Detect which cell encompasses the target text, then output its (x, y) center coordinate. 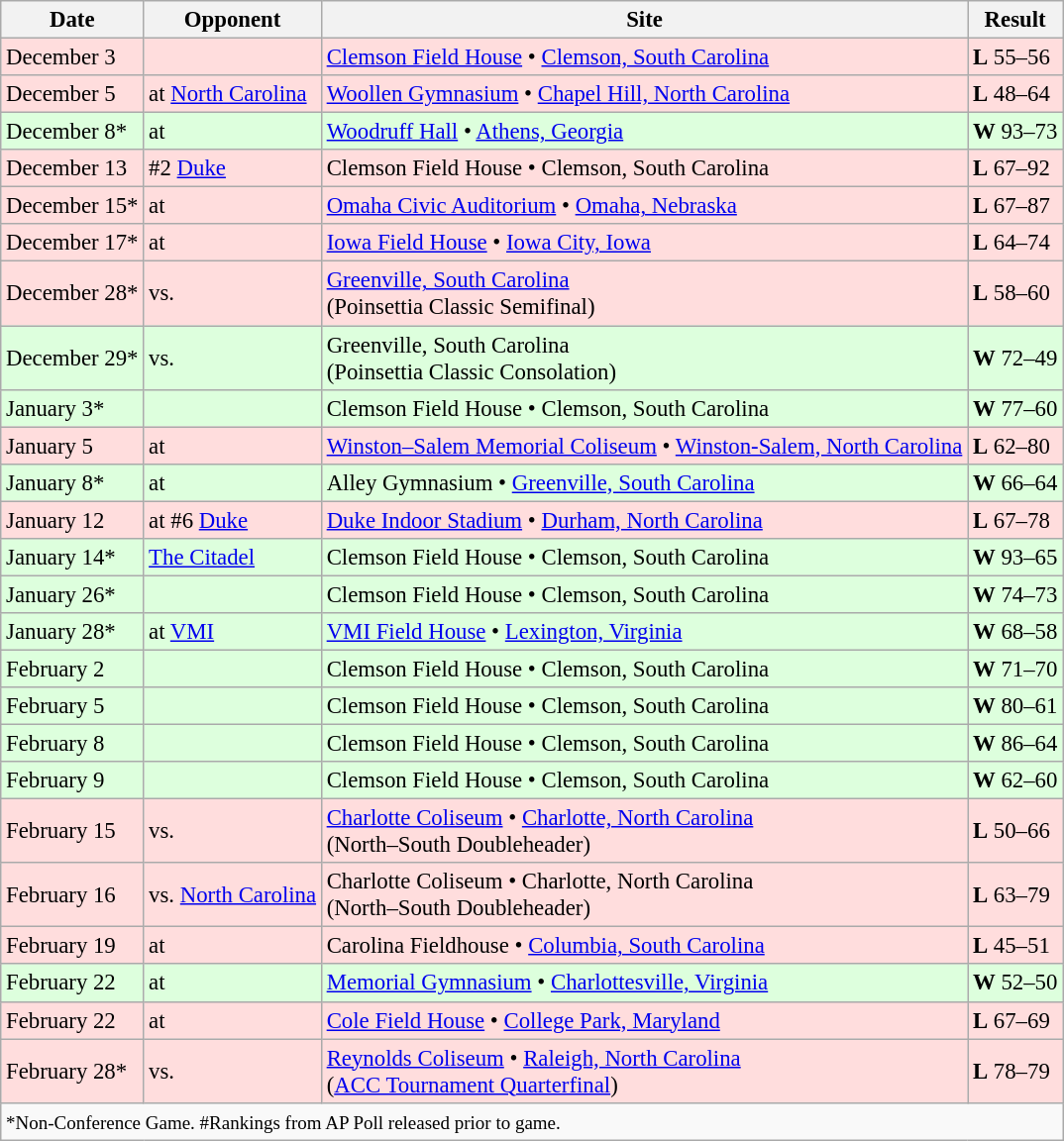
W 86–64 (1015, 744)
December 13 (72, 168)
W 52–50 (1015, 984)
*Non-Conference Game. #Rankings from AP Poll released prior to game. (532, 1121)
L 50–66 (1015, 832)
February 28* (72, 1072)
Alley Gymnasium • Greenville, South Carolina (644, 482)
at #6 Duke (233, 520)
W 72–49 (1015, 359)
February 8 (72, 744)
L 45–51 (1015, 946)
vs. North Carolina (233, 895)
February 5 (72, 706)
W 80–61 (1015, 706)
January 14* (72, 558)
Cole Field House • College Park, Maryland (644, 1020)
Result (1015, 20)
Greenville, South Carolina(Poinsettia Classic Consolation) (644, 359)
L 67–78 (1015, 520)
Site (644, 20)
February 16 (72, 895)
at North Carolina (233, 94)
Woollen Gymnasium • Chapel Hill, North Carolina (644, 94)
December 17* (72, 243)
December 8* (72, 132)
January 12 (72, 520)
L 67–87 (1015, 206)
February 2 (72, 669)
L 78–79 (1015, 1072)
December 29* (72, 359)
February 19 (72, 946)
Duke Indoor Stadium • Durham, North Carolina (644, 520)
L 67–69 (1015, 1020)
Date (72, 20)
December 15* (72, 206)
February 15 (72, 832)
January 26* (72, 594)
January 5 (72, 446)
L 58–60 (1015, 293)
January 8* (72, 482)
#2 Duke (233, 168)
L 63–79 (1015, 895)
at VMI (233, 632)
Greenville, South Carolina(Poinsettia Classic Semifinal) (644, 293)
Opponent (233, 20)
L 64–74 (1015, 243)
L 62–80 (1015, 446)
W 93–73 (1015, 132)
W 93–65 (1015, 558)
The Citadel (233, 558)
W 66–64 (1015, 482)
VMI Field House • Lexington, Virginia (644, 632)
December 5 (72, 94)
W 74–73 (1015, 594)
December 28* (72, 293)
Reynolds Coliseum • Raleigh, North Carolina(ACC Tournament Quarterfinal) (644, 1072)
W 77–60 (1015, 408)
Winston–Salem Memorial Coliseum • Winston-Salem, North Carolina (644, 446)
January 3* (72, 408)
Carolina Fieldhouse • Columbia, South Carolina (644, 946)
L 48–64 (1015, 94)
Woodruff Hall • Athens, Georgia (644, 132)
February 9 (72, 780)
W 62–60 (1015, 780)
Memorial Gymnasium • Charlottesville, Virginia (644, 984)
W 71–70 (1015, 669)
L 67–92 (1015, 168)
L 55–56 (1015, 57)
December 3 (72, 57)
Omaha Civic Auditorium • Omaha, Nebraska (644, 206)
January 28* (72, 632)
W 68–58 (1015, 632)
Iowa Field House • Iowa City, Iowa (644, 243)
